Extract the (X, Y) coordinate from the center of the cell holding the provided text.  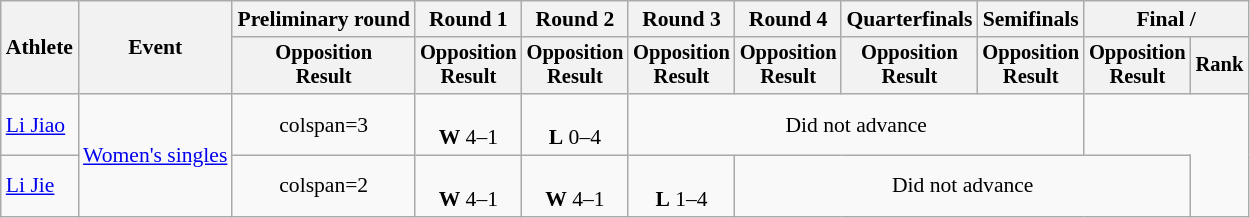
L 1–4 (682, 186)
Round 3 (682, 19)
Round 2 (576, 19)
Quarterfinals (909, 19)
colspan=2 (324, 186)
colspan=3 (324, 124)
Event (155, 48)
Round 1 (468, 19)
Preliminary round (324, 19)
Li Jiao (40, 124)
L 0–4 (576, 124)
Round 4 (788, 19)
Final / (1166, 19)
Li Jie (40, 186)
Rank (1220, 66)
Semifinals (1030, 19)
Women's singles (155, 155)
Athlete (40, 48)
